Determine the (X, Y) coordinate at the center of the cell enclosing the given text.  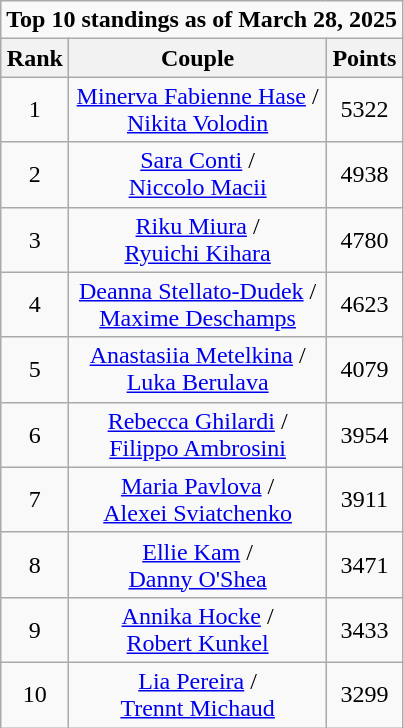
Annika Hocke / Robert Kunkel (198, 630)
4938 (364, 174)
2 (35, 174)
Rebecca Ghilardi / Filippo Ambrosini (198, 434)
10 (35, 694)
Maria Pavlova / Alexei Sviatchenko (198, 500)
Couple (198, 58)
1 (35, 110)
Anastasiia Metelkina / Luka Berulava (198, 370)
4 (35, 304)
5322 (364, 110)
3954 (364, 434)
6 (35, 434)
Riku Miura / Ryuichi Kihara (198, 240)
5 (35, 370)
Points (364, 58)
Deanna Stellato-Dudek / Maxime Deschamps (198, 304)
3471 (364, 564)
3 (35, 240)
Lia Pereira / Trennt Michaud (198, 694)
4780 (364, 240)
3911 (364, 500)
Sara Conti / Niccolo Macii (198, 174)
Ellie Kam / Danny O'Shea (198, 564)
4623 (364, 304)
Minerva Fabienne Hase / Nikita Volodin (198, 110)
4079 (364, 370)
8 (35, 564)
7 (35, 500)
3299 (364, 694)
Rank (35, 58)
Top 10 standings as of March 28, 2025 (202, 20)
9 (35, 630)
3433 (364, 630)
